Determine the (X, Y) coordinate at the center of the cell enclosing the given text.  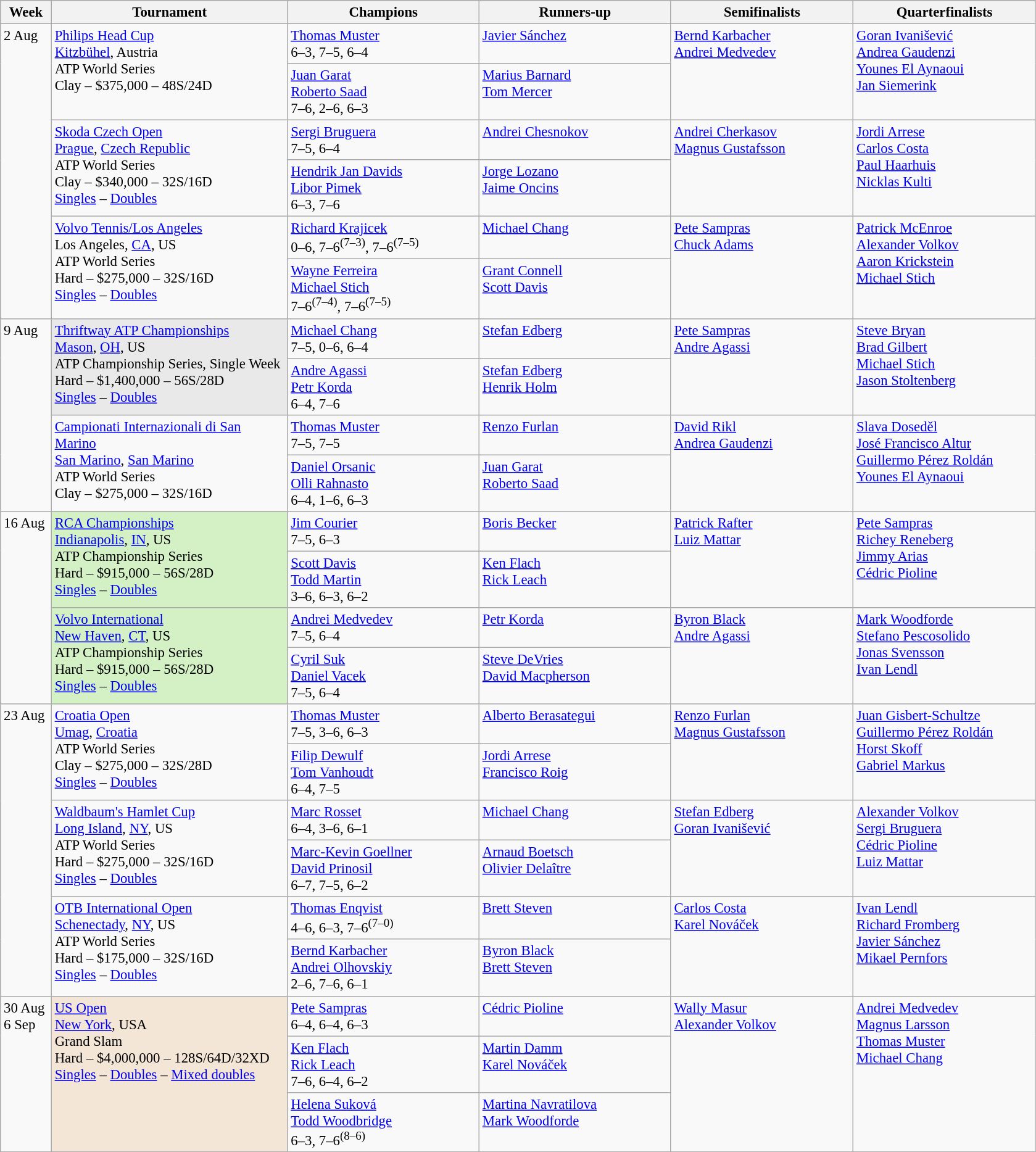
Richard Krajicek 0–6, 7–6(7–3), 7–6(7–5) (384, 238)
Wayne Ferreira Michael Stich 7–6(7–4), 7–6(7–5) (384, 289)
Andrei Chesnokov (575, 141)
Bernd Karbacher Andrei Olhovskiy 2–6, 7–6, 6–1 (384, 968)
RCA Championships Indianapolis, IN, USATP Championship SeriesHard – $915,000 – 56S/28D Singles – Doubles (169, 560)
Steve Bryan Brad Gilbert Michael Stich Jason Stoltenberg (945, 367)
Byron Black Brett Steven (575, 968)
Javier Sánchez (575, 44)
Stefan Edberg Goran Ivanišević (762, 848)
US Open New York, USAGrand SlamHard – $4,000,000 – 128S/64D/32XD Singles – Doubles – Mixed doubles (169, 1074)
Jordi Arrese Carlos Costa Paul Haarhuis Nicklas Kulti (945, 168)
Patrick McEnroe Alexander Volkov Aaron Krickstein Michael Stich (945, 268)
Thomas Muster 7–5, 3–6, 6–3 (384, 724)
Boris Becker (575, 532)
Grant Connell Scott Davis (575, 289)
Jordi Arrese Francisco Roig (575, 773)
OTB International Open Schenectady, NY, USATP World SeriesHard – $175,000 – 32S/16D Singles – Doubles (169, 947)
Runners-up (575, 12)
Thomas Muster 6–3, 7–5, 6–4 (384, 44)
Bernd Karbacher Andrei Medvedev (762, 72)
Thomas Enqvist 4–6, 6–3, 7–6(7–0) (384, 918)
Cédric Pioline (575, 1016)
Petr Korda (575, 628)
Week (26, 12)
Sergi Bruguera 7–5, 6–4 (384, 141)
23 Aug (26, 850)
Slava Doseděl José Francisco Altur Guillermo Pérez Roldán Younes El Aynaoui (945, 463)
Thomas Muster 7–5, 7–5 (384, 434)
Renzo Furlan Magnus Gustafsson (762, 752)
Tournament (169, 12)
Marc Rosset 6–4, 3–6, 6–1 (384, 821)
Arnaud Boetsch Olivier Delaître (575, 869)
Juan Garat Roberto Saad (575, 483)
Stefan Edberg (575, 338)
Brett Steven (575, 918)
Marius Barnard Tom Mercer (575, 92)
Daniel Orsanic Olli Rahnasto 6–4, 1–6, 6–3 (384, 483)
Steve DeVries David Macpherson (575, 676)
9 Aug (26, 415)
Juan Garat Roberto Saad 7–6, 2–6, 6–3 (384, 92)
2 Aug (26, 172)
Pete Sampras Richey Reneberg Jimmy Arias Cédric Pioline (945, 560)
Andre Agassi Petr Korda 6–4, 7–6 (384, 387)
Juan Gisbert-Schultze Guillermo Pérez Roldán Horst Skoff Gabriel Markus (945, 752)
David Rikl Andrea Gaudenzi (762, 463)
Mark Woodforde Stefano Pescosolido Jonas Svensson Ivan Lendl (945, 656)
Martin Damm Karel Nováček (575, 1064)
Carlos Costa Karel Nováček (762, 947)
Marc-Kevin Goellner David Prinosil 6–7, 7–5, 6–2 (384, 869)
16 Aug (26, 608)
Waldbaum's Hamlet Cup Long Island, NY, USATP World SeriesHard – $275,000 – 32S/16D Singles – Doubles (169, 848)
Alexander Volkov Sergi Bruguera Cédric Pioline Luiz Mattar (945, 848)
Champions (384, 12)
Hendrik Jan Davids Libor Pimek 6–3, 7–6 (384, 188)
Andrei Medvedev 7–5, 6–4 (384, 628)
Wally Masur Alexander Volkov (762, 1074)
Alberto Berasategui (575, 724)
Croatia Open Umag, CroatiaATP World SeriesClay – $275,000 – 32S/28D Singles – Doubles (169, 752)
Stefan Edberg Henrik Holm (575, 387)
Scott Davis Todd Martin 3–6, 6–3, 6–2 (384, 579)
Thriftway ATP ChampionshipsMason, OH, USATP Championship Series, Single WeekHard – $1,400,000 – 56S/28D Singles – Doubles (169, 367)
Philips Head Cup Kitzbühel, AustriaATP World SeriesClay – $375,000 – 48S/24D (169, 72)
30 Aug6 Sep (26, 1074)
Pete Sampras6–4, 6–4, 6–3 (384, 1016)
Pete Sampras Chuck Adams (762, 268)
Michael Chang 7–5, 0–6, 6–4 (384, 338)
Jim Courier 7–5, 6–3 (384, 532)
Ken Flach Rick Leach 7–6, 6–4, 6–2 (384, 1064)
Jorge Lozano Jaime Oncins (575, 188)
Campionati Internazionali di San Marino San Marino, San MarinoATP World SeriesClay – $275,000 – 32S/16D (169, 463)
Helena Suková Todd Woodbridge 6–3, 7–6(8–6) (384, 1122)
Volvo Tennis/Los Angeles Los Angeles, CA, USATP World SeriesHard – $275,000 – 32S/16D Singles – Doubles (169, 268)
Filip Dewulf Tom Vanhoudt 6–4, 7–5 (384, 773)
Martina Navratilova Mark Woodforde (575, 1122)
Quarterfinalists (945, 12)
Goran Ivanišević Andrea Gaudenzi Younes El Aynaoui Jan Siemerink (945, 72)
Semifinalists (762, 12)
Renzo Furlan (575, 434)
Pete Sampras Andre Agassi (762, 367)
Skoda Czech Open Prague, Czech RepublicATP World SeriesClay – $340,000 – 32S/16D Singles – Doubles (169, 168)
Byron Black Andre Agassi (762, 656)
Patrick Rafter Luiz Mattar (762, 560)
Volvo International New Haven, CT, USATP Championship SeriesHard – $915,000 – 56S/28D Singles – Doubles (169, 656)
Cyril Suk Daniel Vacek 7–5, 6–4 (384, 676)
Ivan Lendl Richard Fromberg Javier Sánchez Mikael Pernfors (945, 947)
Andrei Medvedev Magnus Larsson Thomas Muster Michael Chang (945, 1074)
Ken Flach Rick Leach (575, 579)
Andrei Cherkasov Magnus Gustafsson (762, 168)
